Provide the [x, y] coordinate of the cell's center where the given text is located.  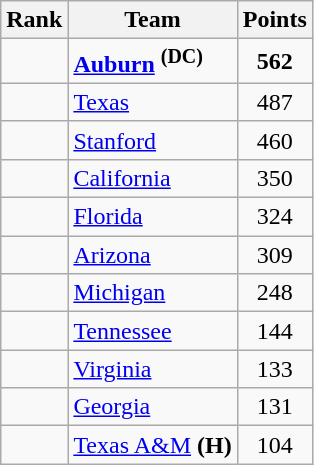
Team [152, 20]
Points [274, 20]
562 [274, 62]
309 [274, 255]
Georgia [152, 407]
Arizona [152, 255]
350 [274, 178]
Michigan [152, 293]
California [152, 178]
Auburn (DC) [152, 62]
Virginia [152, 369]
104 [274, 445]
Texas A&M (H) [152, 445]
Florida [152, 217]
487 [274, 102]
460 [274, 140]
Stanford [152, 140]
324 [274, 217]
Tennessee [152, 331]
Rank [34, 20]
144 [274, 331]
131 [274, 407]
Texas [152, 102]
248 [274, 293]
133 [274, 369]
